Return [x, y] of the center of cell containing provided text 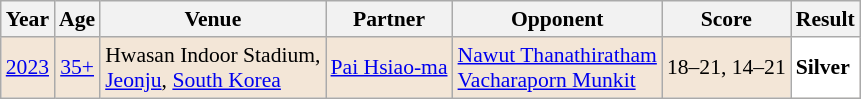
2023 [28, 68]
Opponent [558, 19]
Hwasan Indoor Stadium,Jeonju, South Korea [212, 68]
Score [726, 19]
Partner [390, 19]
Silver [826, 68]
Result [826, 19]
Age [77, 19]
Year [28, 19]
Pai Hsiao-ma [390, 68]
35+ [77, 68]
Nawut Thanathiratham Vacharaporn Munkit [558, 68]
18–21, 14–21 [726, 68]
Venue [212, 19]
